Pinpoint the cell where the given text exists, returning its [x, y] midpoint coordinate. 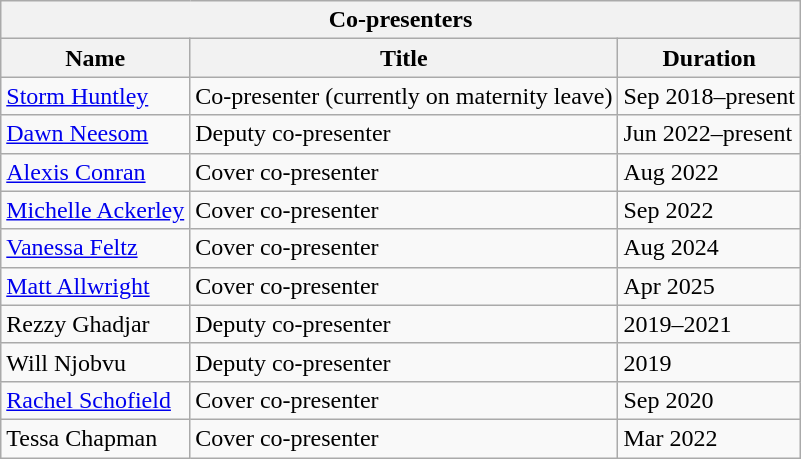
Co-presenters [401, 20]
Tessa Chapman [96, 438]
Name [96, 58]
Storm Huntley [96, 96]
Aug 2022 [709, 172]
Aug 2024 [709, 248]
2019 [709, 362]
Alexis Conran [96, 172]
Rezzy Ghadjar [96, 324]
Will Njobvu [96, 362]
Mar 2022 [709, 438]
Co-presenter (currently on maternity leave) [404, 96]
2019–2021 [709, 324]
Duration [709, 58]
Dawn Neesom [96, 134]
Michelle Ackerley [96, 210]
Sep 2018–present [709, 96]
Apr 2025 [709, 286]
Rachel Schofield [96, 400]
Jun 2022–present [709, 134]
Vanessa Feltz [96, 248]
Sep 2020 [709, 400]
Matt Allwright [96, 286]
Title [404, 58]
Sep 2022 [709, 210]
